Search for the cell housing the specified text and yield its [x, y] center coordinate. 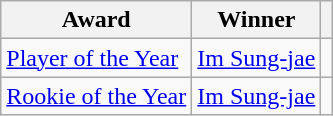
Award [96, 20]
Rookie of the Year [96, 96]
Player of the Year [96, 58]
Winner [256, 20]
